Provide the [x, y] coordinate of the cell's center where the given text is located.  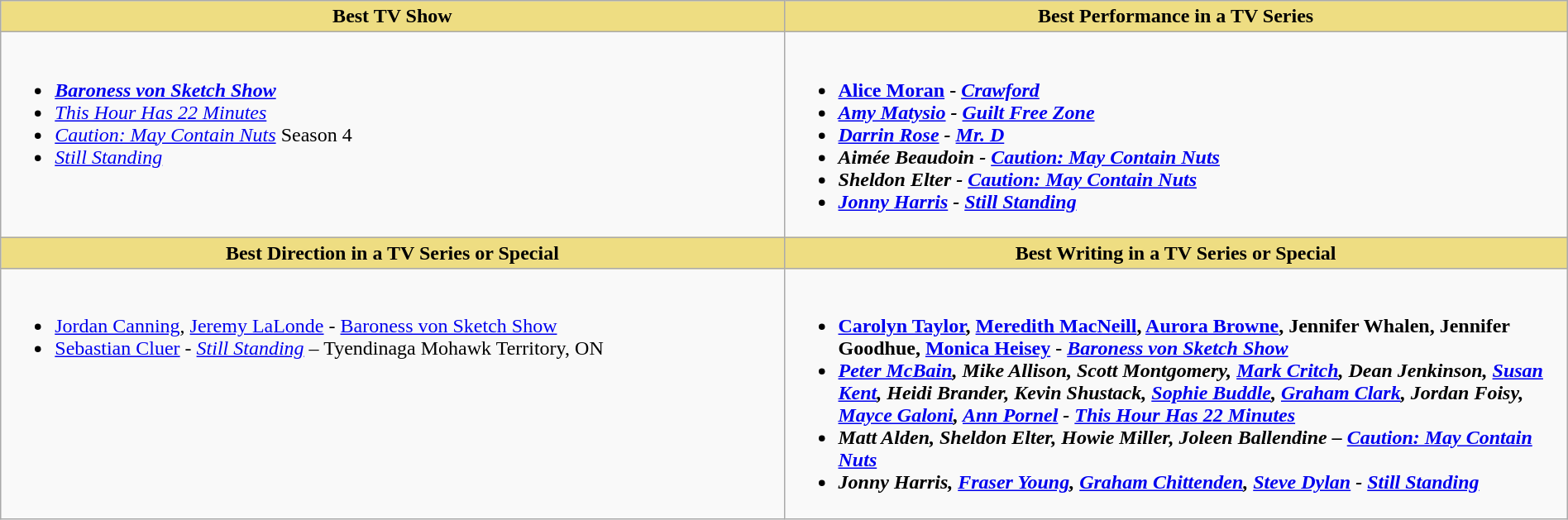
Jordan Canning, Jeremy LaLonde - Baroness von Sketch ShowSebastian Cluer - Still Standing – Tyendinaga Mohawk Territory, ON [392, 394]
Baroness von Sketch ShowThis Hour Has 22 MinutesCaution: May Contain Nuts Season 4Still Standing [392, 135]
Best Performance in a TV Series [1176, 17]
Best Writing in a TV Series or Special [1176, 253]
Best TV Show [392, 17]
Best Direction in a TV Series or Special [392, 253]
